Pinpoint the cell where the given text exists, returning its (X, Y) midpoint coordinate. 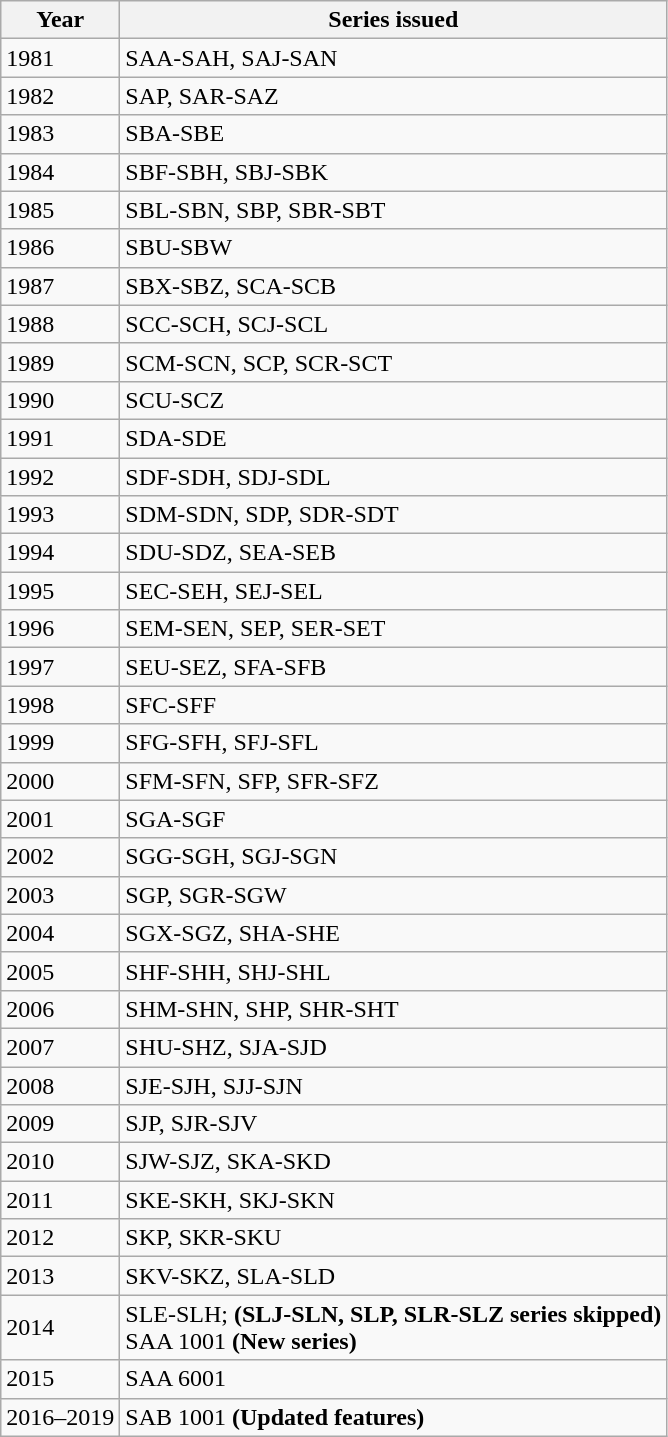
1987 (60, 286)
Year (60, 20)
1994 (60, 553)
SJE-SJH, SJJ-SJN (394, 1085)
1984 (60, 172)
SEM-SEN, SEP, SER-SET (394, 629)
1999 (60, 743)
1997 (60, 667)
SJW-SJZ, SKA-SKD (394, 1162)
SAB 1001 (Updated features) (394, 1417)
SCU-SCZ (394, 400)
SLE-SLH; (SLJ-SLN, SLP, SLR-SLZ series skipped)SAA 1001 (New series) (394, 1328)
1989 (60, 362)
SAA-SAH, SAJ-SAN (394, 58)
2007 (60, 1047)
1983 (60, 134)
SBU-SBW (394, 248)
SDU-SDZ, SEA-SEB (394, 553)
SFM-SFN, SFP, SFR-SFZ (394, 781)
1993 (60, 515)
SEU-SEZ, SFA-SFB (394, 667)
1995 (60, 591)
SKP, SKR-SKU (394, 1238)
2006 (60, 1009)
2011 (60, 1200)
2002 (60, 857)
SGG-SGH, SGJ-SGN (394, 857)
1982 (60, 96)
SBX-SBZ, SCA-SCB (394, 286)
SFC-SFF (394, 705)
SDF-SDH, SDJ-SDL (394, 477)
1988 (60, 324)
1991 (60, 438)
SBF-SBH, SBJ-SBK (394, 172)
2016–2019 (60, 1417)
SDA-SDE (394, 438)
2008 (60, 1085)
SKV-SKZ, SLA-SLD (394, 1276)
1992 (60, 477)
SCC-SCH, SCJ-SCL (394, 324)
1996 (60, 629)
SBL-SBN, SBP, SBR-SBT (394, 210)
SGX-SGZ, SHA-SHE (394, 933)
2015 (60, 1379)
SGP, SGR-SGW (394, 895)
SCM-SCN, SCP, SCR-SCT (394, 362)
SBA-SBE (394, 134)
2009 (60, 1124)
1998 (60, 705)
SJP, SJR-SJV (394, 1124)
SAA 6001 (394, 1379)
SEC-SEH, SEJ-SEL (394, 591)
2003 (60, 895)
2012 (60, 1238)
2001 (60, 819)
SHU-SHZ, SJA-SJD (394, 1047)
SAP, SAR-SAZ (394, 96)
SKE-SKH, SKJ-SKN (394, 1200)
1985 (60, 210)
1990 (60, 400)
1986 (60, 248)
2005 (60, 971)
SHM-SHN, SHP, SHR-SHT (394, 1009)
2004 (60, 933)
2014 (60, 1328)
Series issued (394, 20)
SDM-SDN, SDP, SDR-SDT (394, 515)
2013 (60, 1276)
SGA-SGF (394, 819)
SHF-SHH, SHJ-SHL (394, 971)
2000 (60, 781)
2010 (60, 1162)
1981 (60, 58)
SFG-SFH, SFJ-SFL (394, 743)
